Identify which cell holds the provided text, then report its (X, Y) central coordinate. 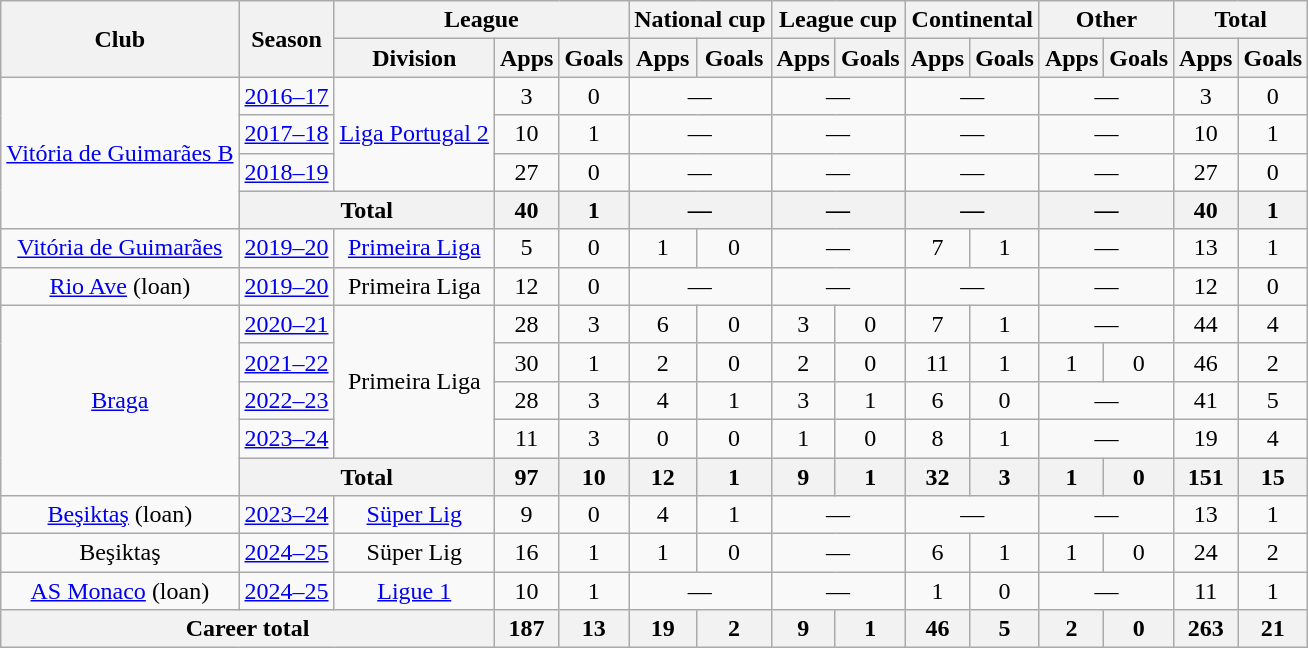
Braga (120, 400)
2020–21 (286, 324)
41 (1206, 400)
Beşiktaş (loan) (120, 515)
21 (1273, 629)
Club (120, 39)
Season (286, 39)
2017–18 (286, 134)
Career total (248, 629)
32 (937, 477)
97 (526, 477)
30 (526, 362)
Division (414, 58)
2022–23 (286, 400)
44 (1206, 324)
League (482, 20)
Vitória de Guimarães (120, 248)
16 (526, 553)
League cup (838, 20)
187 (526, 629)
2021–22 (286, 362)
263 (1206, 629)
Vitória de Guimarães B (120, 153)
Ligue 1 (414, 591)
Rio Ave (loan) (120, 286)
AS Monaco (loan) (120, 591)
2018–19 (286, 172)
15 (1273, 477)
2016–17 (286, 96)
Continental (972, 20)
151 (1206, 477)
National cup (700, 20)
Other (1106, 20)
Liga Portugal 2 (414, 134)
8 (937, 438)
Beşiktaş (120, 553)
24 (1206, 553)
